Pinpoint the cell where the given text exists, returning its (x, y) midpoint coordinate. 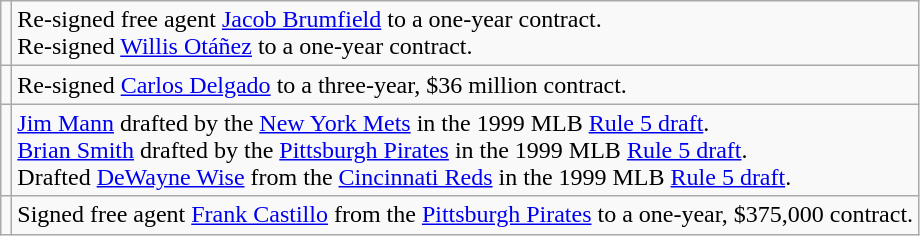
Re-signed Carlos Delgado to a three-year, $36 million contract. (466, 85)
Signed free agent Frank Castillo from the Pittsburgh Pirates to a one-year, $375,000 contract. (466, 215)
Re-signed free agent Jacob Brumfield to a one-year contract. Re-signed Willis Otáñez to a one-year contract. (466, 34)
